Pinpoint the cell where the given text exists, returning its (x, y) midpoint coordinate. 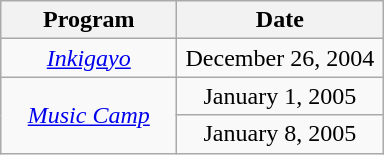
January 8, 2005 (280, 134)
Date (280, 20)
Program (89, 20)
Inkigayo (89, 58)
December 26, 2004 (280, 58)
January 1, 2005 (280, 96)
Music Camp (89, 115)
